Identify which cell holds the provided text, then report its (X, Y) central coordinate. 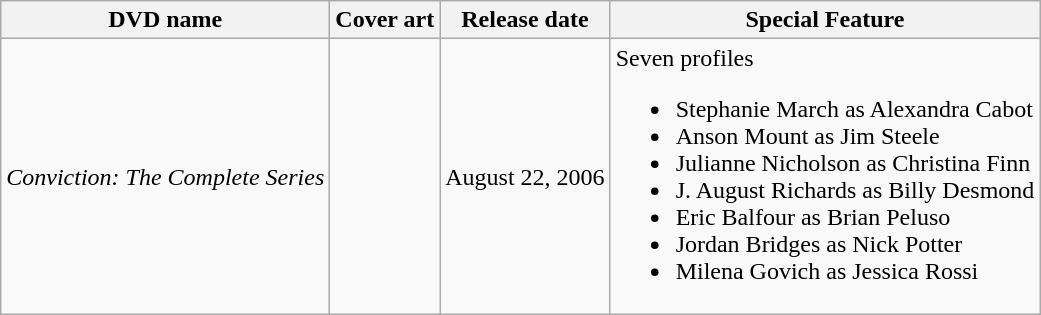
Conviction: The Complete Series (166, 176)
Special Feature (825, 20)
Cover art (385, 20)
August 22, 2006 (525, 176)
Release date (525, 20)
DVD name (166, 20)
